Return [X, Y] of the center of cell containing provided text 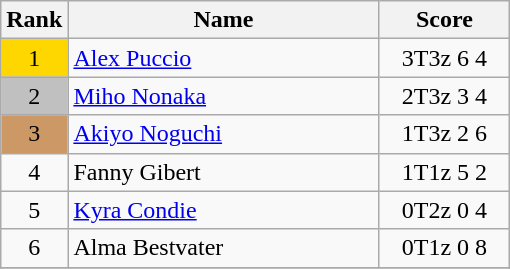
2T3z 3 4 [444, 96]
1T1z 5 2 [444, 172]
Fanny Gibert [224, 172]
Score [444, 20]
Name [224, 20]
1T3z 2 6 [444, 134]
3 [34, 134]
6 [34, 248]
4 [34, 172]
Alma Bestvater [224, 248]
Miho Nonaka [224, 96]
1 [34, 58]
Rank [34, 20]
Akiyo Noguchi [224, 134]
0T2z 0 4 [444, 210]
2 [34, 96]
3T3z 6 4 [444, 58]
Alex Puccio [224, 58]
0T1z 0 8 [444, 248]
Kyra Condie [224, 210]
5 [34, 210]
